Output the (X, Y) coordinate of the center of the cell containing the given text.  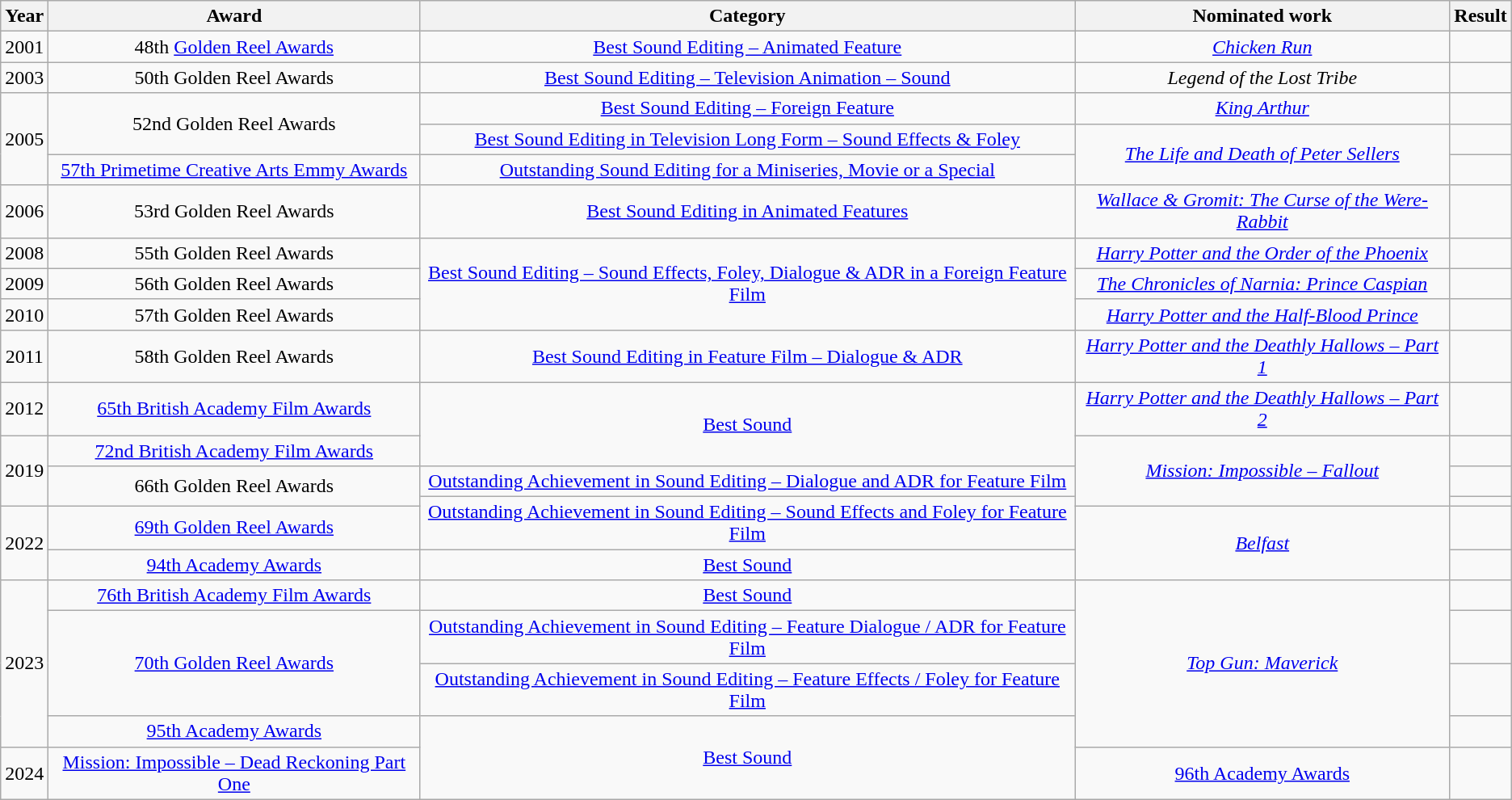
Outstanding Sound Editing for a Miniseries, Movie or a Special (748, 170)
57th Golden Reel Awards (234, 314)
56th Golden Reel Awards (234, 284)
Result (1480, 16)
Harry Potter and the Deathly Hallows – Part 1 (1262, 356)
The Chronicles of Narnia: Prince Caspian (1262, 284)
53rd Golden Reel Awards (234, 212)
2023 (24, 663)
52nd Golden Reel Awards (234, 124)
66th Golden Reel Awards (234, 486)
70th Golden Reel Awards (234, 663)
Outstanding Achievement in Sound Editing – Feature Effects / Foley for Feature Film (748, 690)
Mission: Impossible – Fallout (1262, 470)
2011 (24, 356)
2022 (24, 543)
Belfast (1262, 543)
Harry Potter and the Half-Blood Prince (1262, 314)
50th Golden Reel Awards (234, 78)
The Life and Death of Peter Sellers (1262, 154)
94th Academy Awards (234, 565)
2008 (24, 253)
57th Primetime Creative Arts Emmy Awards (234, 170)
Top Gun: Maverick (1262, 663)
48th Golden Reel Awards (234, 47)
Outstanding Achievement in Sound Editing – Sound Effects and Foley for Feature Film (748, 524)
2012 (24, 409)
2024 (24, 773)
69th Golden Reel Awards (234, 528)
2005 (24, 139)
72nd British Academy Film Awards (234, 450)
96th Academy Awards (1262, 773)
Legend of the Lost Tribe (1262, 78)
Nominated work (1262, 16)
58th Golden Reel Awards (234, 356)
2001 (24, 47)
Best Sound Editing – Sound Effects, Foley, Dialogue & ADR in a Foreign Feature Film (748, 284)
Best Sound Editing – Foreign Feature (748, 108)
2006 (24, 212)
King Arthur (1262, 108)
Best Sound Editing in Feature Film – Dialogue & ADR (748, 356)
Best Sound Editing in Television Long Form – Sound Effects & Foley (748, 139)
Outstanding Achievement in Sound Editing – Dialogue and ADR for Feature Film (748, 482)
Award (234, 16)
Best Sound Editing – Television Animation – Sound (748, 78)
2003 (24, 78)
Harry Potter and the Order of the Phoenix (1262, 253)
Chicken Run (1262, 47)
Category (748, 16)
Best Sound Editing – Animated Feature (748, 47)
Wallace & Gromit: The Curse of the Were-Rabbit (1262, 212)
2019 (24, 470)
2009 (24, 284)
Harry Potter and the Deathly Hallows – Part 2 (1262, 409)
Mission: Impossible – Dead Reckoning Part One (234, 773)
Outstanding Achievement in Sound Editing – Feature Dialogue / ADR for Feature Film (748, 637)
Year (24, 16)
65th British Academy Film Awards (234, 409)
2010 (24, 314)
Best Sound Editing in Animated Features (748, 212)
55th Golden Reel Awards (234, 253)
76th British Academy Film Awards (234, 596)
95th Academy Awards (234, 731)
